Detect which cell encompasses the target text, then output its [x, y] center coordinate. 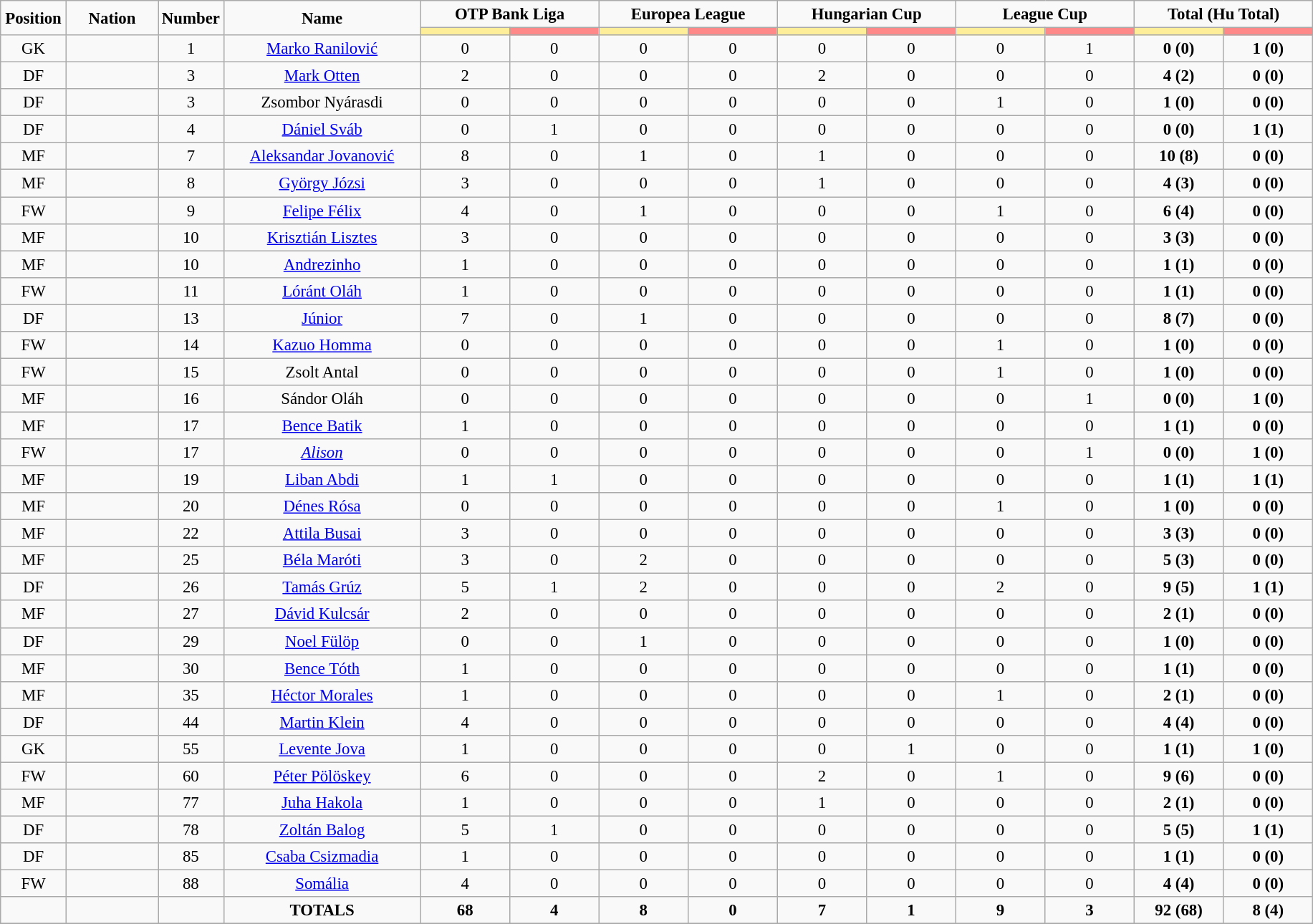
16 [191, 399]
Zsombor Nyárasdi [322, 102]
92 (68) [1179, 910]
Hungarian Cup [867, 14]
13 [191, 318]
85 [191, 857]
Aleksandar Jovanović [322, 157]
8 (4) [1268, 910]
Mark Otten [322, 76]
Dániel Sváb [322, 130]
22 [191, 534]
15 [191, 372]
Dénes Rósa [322, 506]
5 (3) [1179, 560]
44 [191, 722]
26 [191, 587]
Somália [322, 884]
Liban Abdi [322, 480]
8 (7) [1179, 318]
György Józsi [322, 183]
Bence Tóth [322, 668]
Csaba Csizmadia [322, 857]
Bence Batik [322, 425]
OTP Bank Liga [510, 14]
TOTALS [322, 910]
Nation [112, 18]
Dávid Kulcsár [322, 615]
Attila Busai [322, 534]
6 (4) [1179, 211]
19 [191, 480]
Péter Pölöskey [322, 776]
9 (5) [1179, 587]
27 [191, 615]
Kazuo Homma [322, 345]
55 [191, 749]
Andrezinho [322, 264]
68 [466, 910]
5 (5) [1179, 829]
Alison [322, 453]
6 [466, 776]
35 [191, 695]
88 [191, 884]
Levente Jova [322, 749]
78 [191, 829]
10 (8) [1179, 157]
Lóránt Oláh [322, 291]
Position [34, 18]
Zoltán Balog [322, 829]
Marko Ranilović [322, 49]
Total (Hu Total) [1223, 14]
Héctor Morales [322, 695]
Júnior [322, 318]
77 [191, 803]
4 (3) [1179, 183]
League Cup [1044, 14]
Béla Maróti [322, 560]
4 (2) [1179, 76]
25 [191, 560]
9 (6) [1179, 776]
Zsolt Antal [322, 372]
20 [191, 506]
30 [191, 668]
Martin Klein [322, 722]
11 [191, 291]
Krisztián Lisztes [322, 237]
Juha Hakola [322, 803]
Noel Fülöp [322, 641]
Felipe Félix [322, 211]
14 [191, 345]
Sándor Oláh [322, 399]
Tamás Grúz [322, 587]
29 [191, 641]
Name [322, 18]
Number [191, 18]
Europea League [688, 14]
60 [191, 776]
